Provide the [X, Y] coordinate of the cell's center where the given text is located.  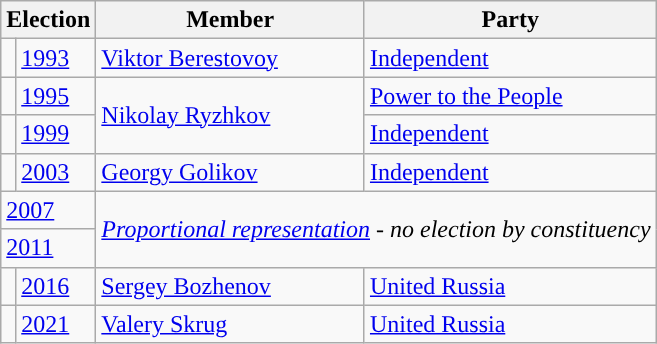
2011 [48, 248]
1999 [56, 134]
Proportional representation - no election by constituency [376, 229]
2016 [56, 286]
Power to the People [510, 96]
Member [230, 20]
Valery Skrug [230, 324]
2003 [56, 172]
Georgy Golikov [230, 172]
2021 [56, 324]
Sergey Bozhenov [230, 286]
1995 [56, 96]
Nikolay Ryzhkov [230, 115]
2007 [48, 210]
1993 [56, 58]
Election [48, 20]
Viktor Berestovoy [230, 58]
Party [510, 20]
